Find where the given text appears and provide that cell's center as (X, Y) coordinate. 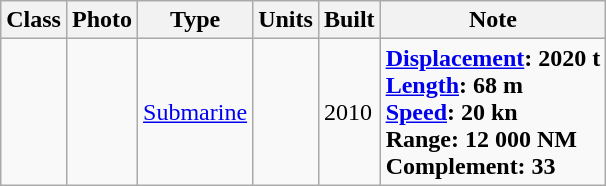
2010 (349, 112)
Units (286, 20)
Note (493, 20)
Type (196, 20)
Built (349, 20)
Class (34, 20)
Displacement: 2020 tLength: 68 mSpeed: 20 knRange: 12 000 NMComplement: 33 (493, 112)
Photo (102, 20)
Submarine (196, 112)
